Capture the cell that displays the provided text and extract its [x, y] central coordinate. 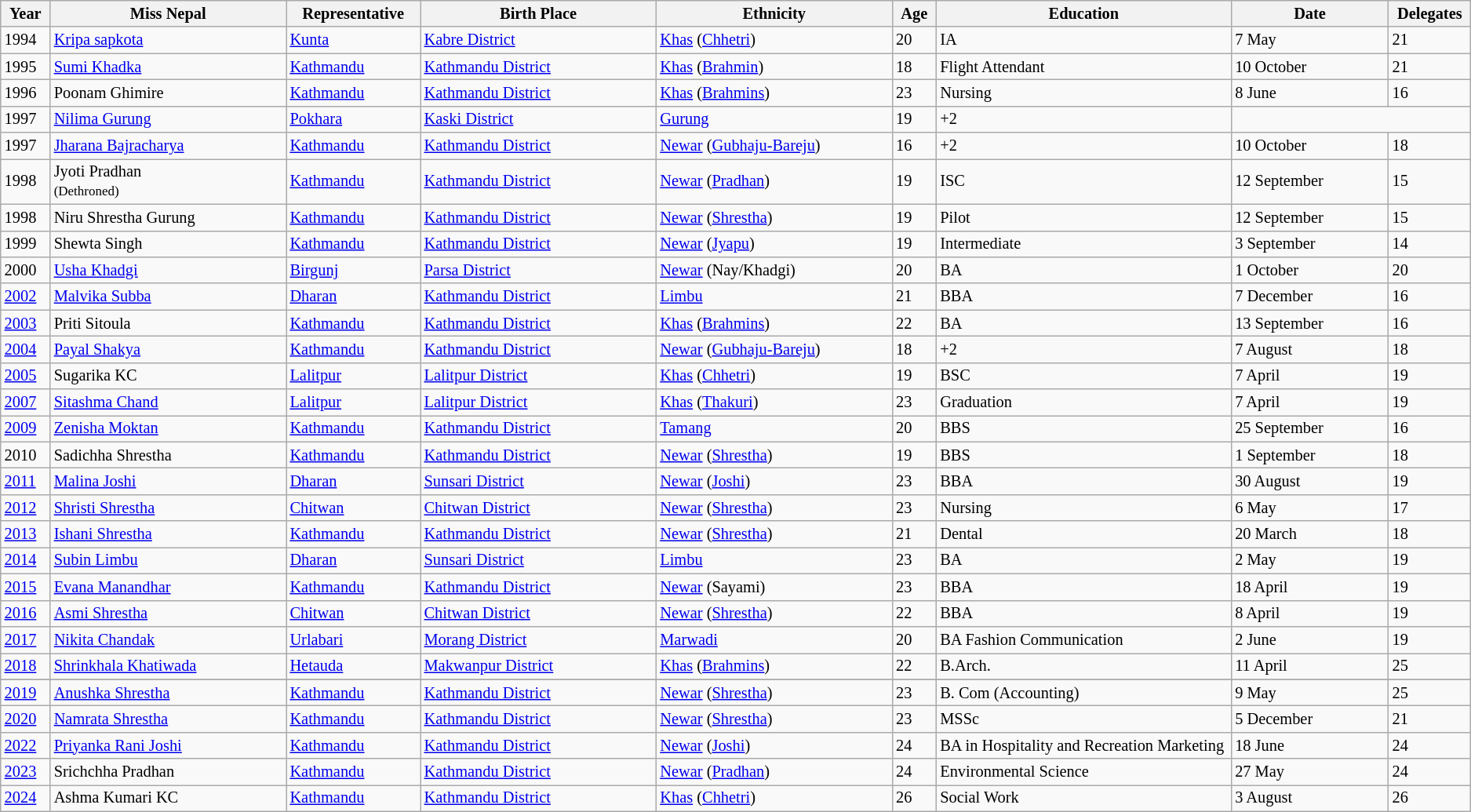
Payal Shakya [168, 349]
Miss Nepal [168, 13]
Year [25, 13]
2014 [25, 560]
2000 [25, 270]
8 April [1309, 614]
Date [1309, 13]
3 August [1309, 798]
1996 [25, 93]
2 June [1309, 639]
Sadichha Shrestha [168, 455]
Anushka Shrestha [168, 693]
Birgunj [353, 270]
BA Fashion Communication [1083, 639]
Birth Place [538, 13]
1995 [25, 67]
2022 [25, 745]
Representative [353, 13]
Education [1083, 13]
Khas (Thakuri) [774, 402]
18 June [1309, 745]
Delegates [1429, 13]
Pokhara [353, 119]
Jyoti Pradhan (Dethroned) [168, 181]
17 [1429, 508]
Zenisha Moktan [168, 428]
Usha Khadgi [168, 270]
5 December [1309, 719]
11 April [1309, 666]
Malvika Subba [168, 297]
Dental [1083, 534]
IA [1083, 40]
Ashma Kumari KC [168, 798]
Jharana Bajracharya [168, 146]
Poonam Ghimire [168, 93]
1994 [25, 40]
2 May [1309, 560]
Graduation [1083, 402]
13 September [1309, 323]
Intermediate [1083, 244]
Urlabari [353, 639]
Gurung [774, 119]
Tamang [774, 428]
Ethnicity [774, 13]
1999 [25, 244]
Nilima Gurung [168, 119]
2016 [25, 614]
6 May [1309, 508]
2004 [25, 349]
Sitashma Chand [168, 402]
Kunta [353, 40]
27 May [1309, 772]
Environmental Science [1083, 772]
2007 [25, 402]
B. Com (Accounting) [1083, 693]
Marwadi [774, 639]
Parsa District [538, 270]
Morang District [538, 639]
Shewta Singh [168, 244]
Khas (Brahmin) [774, 67]
BA in Hospitality and Recreation Marketing [1083, 745]
Shrinkhala Khatiwada [168, 666]
2020 [25, 719]
1 September [1309, 455]
Niru Shrestha Gurung [168, 217]
Nikita Chandak [168, 639]
2003 [25, 323]
2023 [25, 772]
B.Arch. [1083, 666]
Priti Sitoula [168, 323]
2017 [25, 639]
1 October [1309, 270]
Sugarika KC [168, 376]
Priyanka Rani Joshi [168, 745]
Newar (Jyapu) [774, 244]
Kripa sapkota [168, 40]
2009 [25, 428]
2024 [25, 798]
Evana Manandhar [168, 587]
2019 [25, 693]
2018 [25, 666]
Srichchha Pradhan [168, 772]
Subin Limbu [168, 560]
Newar (Sayami) [774, 587]
7 December [1309, 297]
MSSc [1083, 719]
2011 [25, 481]
2012 [25, 508]
Hetauda [353, 666]
2005 [25, 376]
2015 [25, 587]
Shristi Shrestha [168, 508]
Asmi Shrestha [168, 614]
30 August [1309, 481]
20 March [1309, 534]
Age [914, 13]
Newar (Nay/Khadgi) [774, 270]
3 September [1309, 244]
BSC [1083, 376]
7 August [1309, 349]
Pilot [1083, 217]
Malina Joshi [168, 481]
Sumi Khadka [168, 67]
Flight Attendant [1083, 67]
2002 [25, 297]
14 [1429, 244]
25 September [1309, 428]
2010 [25, 455]
7 May [1309, 40]
9 May [1309, 693]
2013 [25, 534]
Namrata Shrestha [168, 719]
Makwanpur District [538, 666]
8 June [1309, 93]
Ishani Shrestha [168, 534]
Kabre District [538, 40]
18 April [1309, 587]
Kaski District [538, 119]
ISC [1083, 181]
Social Work [1083, 798]
